Provide the (x, y) coordinate of the cell's center where the given text is located.  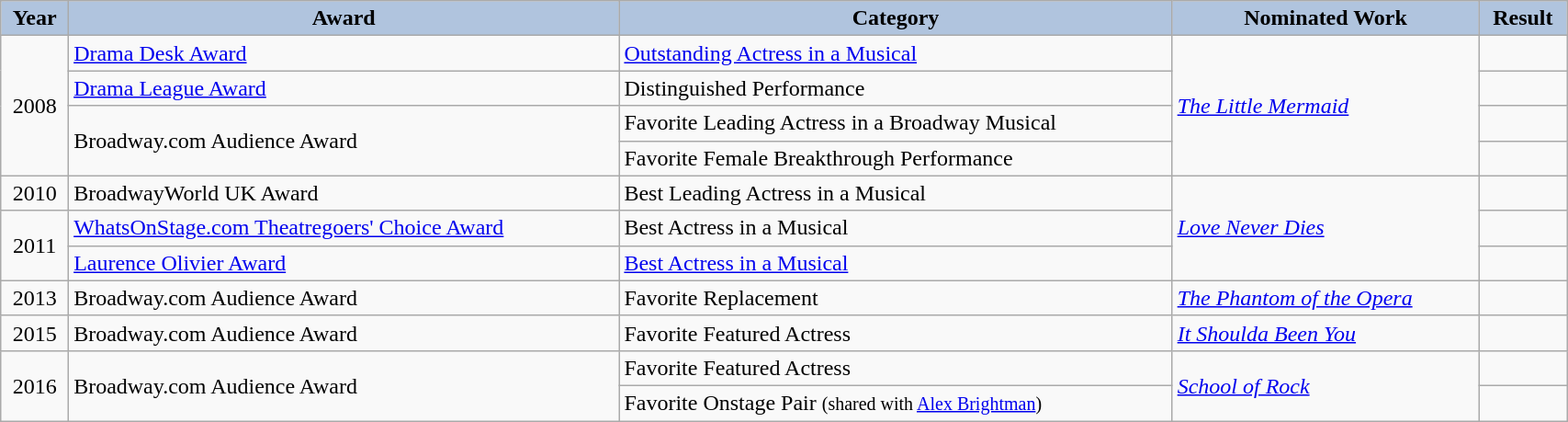
Laurence Olivier Award (344, 263)
Distinguished Performance (896, 88)
The Little Mermaid (1325, 106)
2015 (35, 333)
Year (35, 18)
Favorite Leading Actress in a Broadway Musical (896, 123)
2016 (35, 385)
Result (1523, 18)
2010 (35, 193)
The Phantom of the Opera (1325, 298)
It Shoulda Been You (1325, 333)
2008 (35, 106)
Nominated Work (1325, 18)
WhatsOnStage.com Theatregoers' Choice Award (344, 228)
Category (896, 18)
BroadwayWorld UK Award (344, 193)
Favorite Replacement (896, 298)
Outstanding Actress in a Musical (896, 53)
Love Never Dies (1325, 228)
Drama Desk Award (344, 53)
Favorite Female Breakthrough Performance (896, 158)
2013 (35, 298)
Drama League Award (344, 88)
Award (344, 18)
Favorite Onstage Pair (shared with Alex Brightman) (896, 403)
School of Rock (1325, 385)
Best Leading Actress in a Musical (896, 193)
2011 (35, 245)
